Determine the [X, Y] coordinate at the center of the cell enclosing the given text.  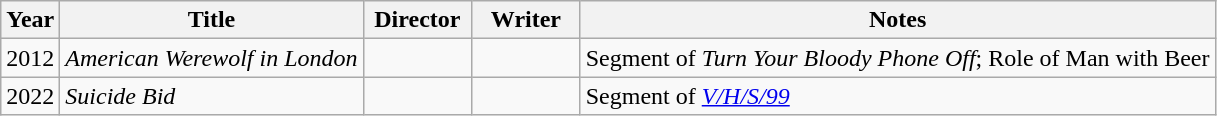
Writer [526, 20]
2022 [30, 96]
Segment of V/H/S/99 [898, 96]
Notes [898, 20]
2012 [30, 58]
Suicide Bid [212, 96]
Year [30, 20]
Title [212, 20]
Segment of Turn Your Bloody Phone Off; Role of Man with Beer [898, 58]
Director [418, 20]
American Werewolf in London [212, 58]
